Capture the cell that displays the provided text and extract its [x, y] central coordinate. 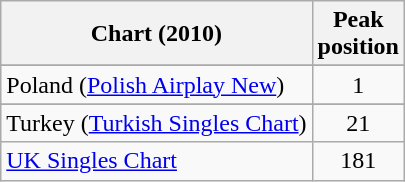
UK Singles Chart [156, 161]
Peakposition [358, 34]
1 [358, 85]
21 [358, 123]
Turkey (Turkish Singles Chart) [156, 123]
181 [358, 161]
Poland (Polish Airplay New) [156, 85]
Chart (2010) [156, 34]
